From the cell containing the given text, extract its center point as [X, Y] coordinate. 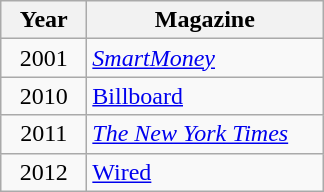
2012 [44, 172]
Billboard [205, 96]
SmartMoney [205, 58]
Year [44, 20]
The New York Times [205, 134]
2001 [44, 58]
2011 [44, 134]
Magazine [205, 20]
Wired [205, 172]
2010 [44, 96]
